Determine the (x, y) coordinate at the center of the cell enclosing the given text.  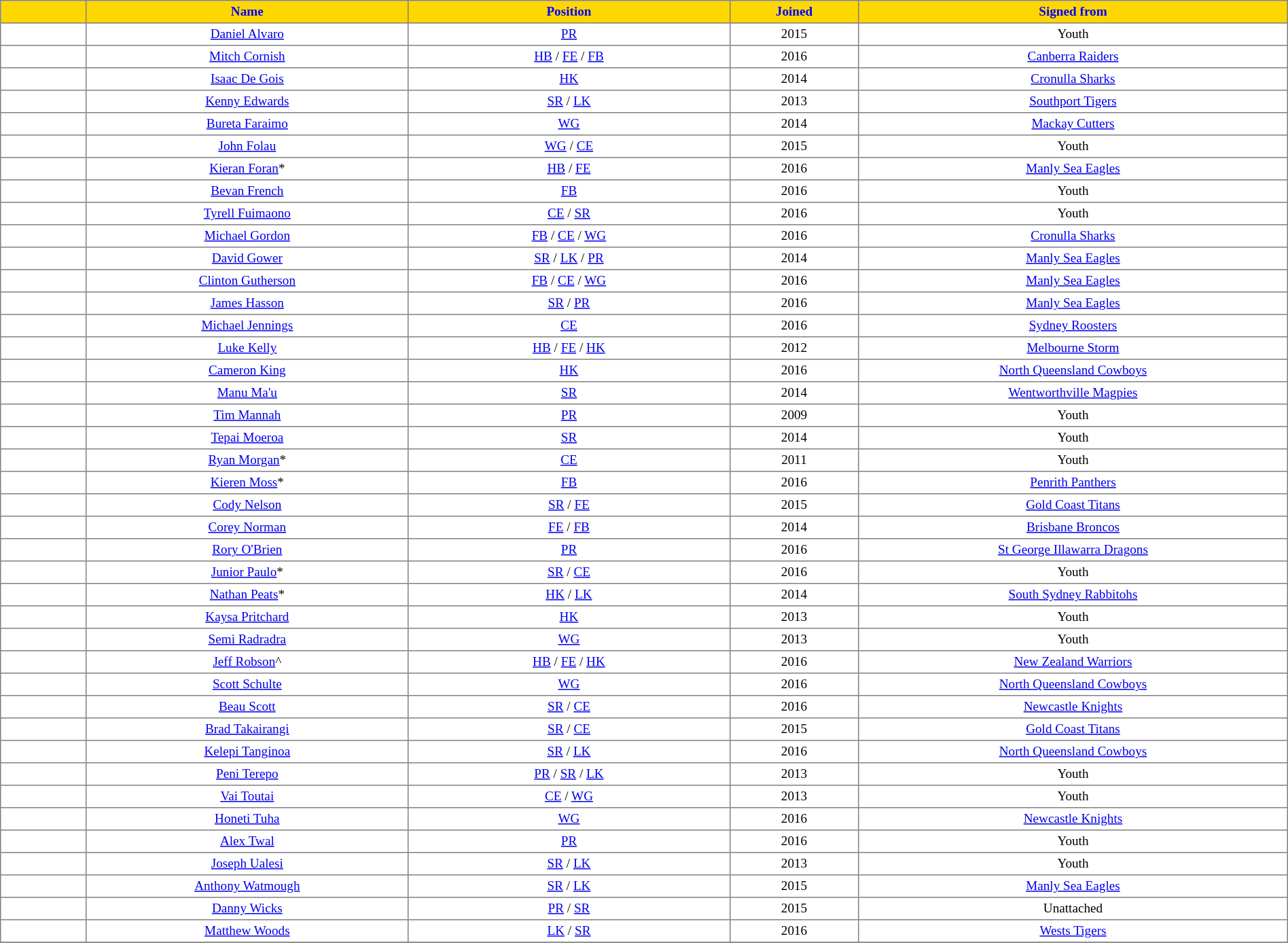
Kieren Moss* (247, 482)
Melbourne Storm (1073, 348)
Manu Ma'u (247, 393)
Honeti Tuha (247, 819)
Wentworthville Magpies (1073, 393)
Vai Toutai (247, 796)
Clinton Gutherson (247, 281)
Brisbane Broncos (1073, 527)
Junior Paulo* (247, 572)
Joseph Ualesi (247, 864)
SR / LK / PR (569, 258)
FE / FB (569, 527)
2011 (793, 461)
Ryan Morgan* (247, 461)
Anthony Watmough (247, 886)
Semi Radradra (247, 640)
Michael Jennings (247, 326)
Tyrell Fuimaono (247, 213)
HB / FE (569, 168)
St George Illawarra Dragons (1073, 550)
Unattached (1073, 909)
CE / SR (569, 213)
WG / CE (569, 147)
Wests Tigers (1073, 931)
Penrith Panthers (1073, 482)
Peni Terepo (247, 775)
Michael Gordon (247, 236)
Daniel Alvaro (247, 34)
Sydney Roosters (1073, 326)
James Hasson (247, 303)
2009 (793, 416)
HB / FE / FB (569, 57)
PR / SR (569, 909)
Bevan French (247, 192)
SR / PR (569, 303)
Canberra Raiders (1073, 57)
Signed from (1073, 12)
New Zealand Warriors (1073, 662)
John Folau (247, 147)
Joined (793, 12)
Brad Takairangi (247, 730)
Nathan Peats* (247, 595)
Tepai Moeroa (247, 438)
Position (569, 12)
Alex Twal (247, 841)
Kieran Foran* (247, 168)
Matthew Woods (247, 931)
Kenny Edwards (247, 102)
LK / SR (569, 931)
SR / FE (569, 505)
HK / LK (569, 595)
Tim Mannah (247, 416)
Danny Wicks (247, 909)
PR / SR / LK (569, 775)
Bureta Faraimo (247, 124)
Mackay Cutters (1073, 124)
CE / WG (569, 796)
Name (247, 12)
Kaysa Pritchard (247, 617)
Kelepi Tanginoa (247, 751)
Southport Tigers (1073, 102)
Beau Scott (247, 707)
Mitch Cornish (247, 57)
Luke Kelly (247, 348)
South Sydney Rabbitohs (1073, 595)
Isaac De Gois (247, 79)
2012 (793, 348)
Rory O'Brien (247, 550)
Cameron King (247, 371)
Jeff Robson^ (247, 662)
Corey Norman (247, 527)
Scott Schulte (247, 685)
David Gower (247, 258)
Cody Nelson (247, 505)
